Capture the cell that displays the provided text and extract its (x, y) central coordinate. 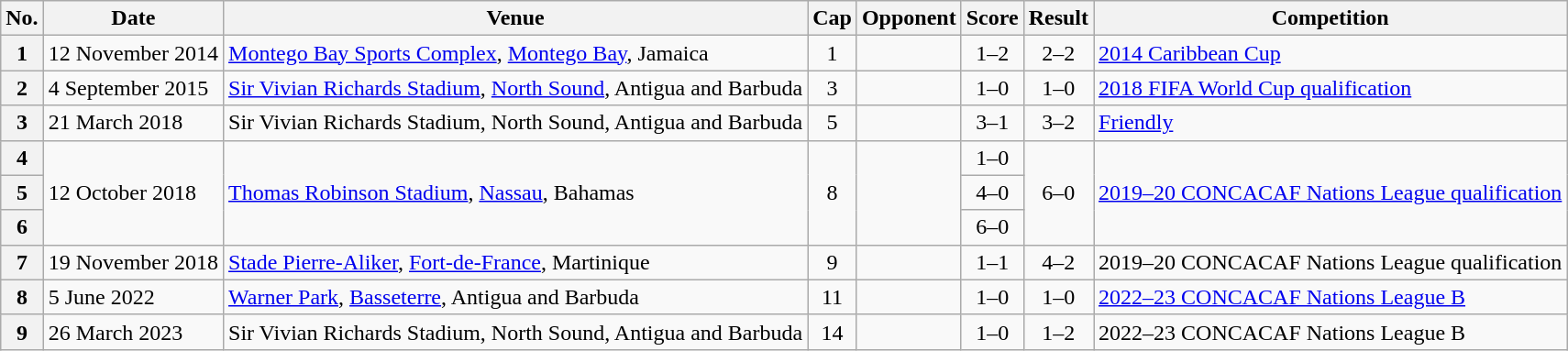
Montego Bay Sports Complex, Montego Bay, Jamaica (515, 53)
12 October 2018 (133, 192)
Cap (833, 18)
2018 FIFA World Cup qualification (1331, 88)
Thomas Robinson Stadium, Nassau, Bahamas (515, 192)
26 March 2023 (133, 332)
Opponent (909, 18)
Warner Park, Basseterre, Antigua and Barbuda (515, 297)
2 (22, 88)
3–2 (1058, 123)
Friendly (1331, 123)
3–1 (992, 123)
Competition (1331, 18)
21 March 2018 (133, 123)
Date (133, 18)
4 September 2015 (133, 88)
5 June 2022 (133, 297)
6 (22, 227)
Stade Pierre-Aliker, Fort-de-France, Martinique (515, 262)
2–2 (1058, 53)
12 November 2014 (133, 53)
11 (833, 297)
No. (22, 18)
14 (833, 332)
Result (1058, 18)
4–2 (1058, 262)
Venue (515, 18)
7 (22, 262)
4–0 (992, 192)
2014 Caribbean Cup (1331, 53)
1–1 (992, 262)
Score (992, 18)
4 (22, 158)
19 November 2018 (133, 262)
